Identify which cell holds the provided text, then report its (x, y) central coordinate. 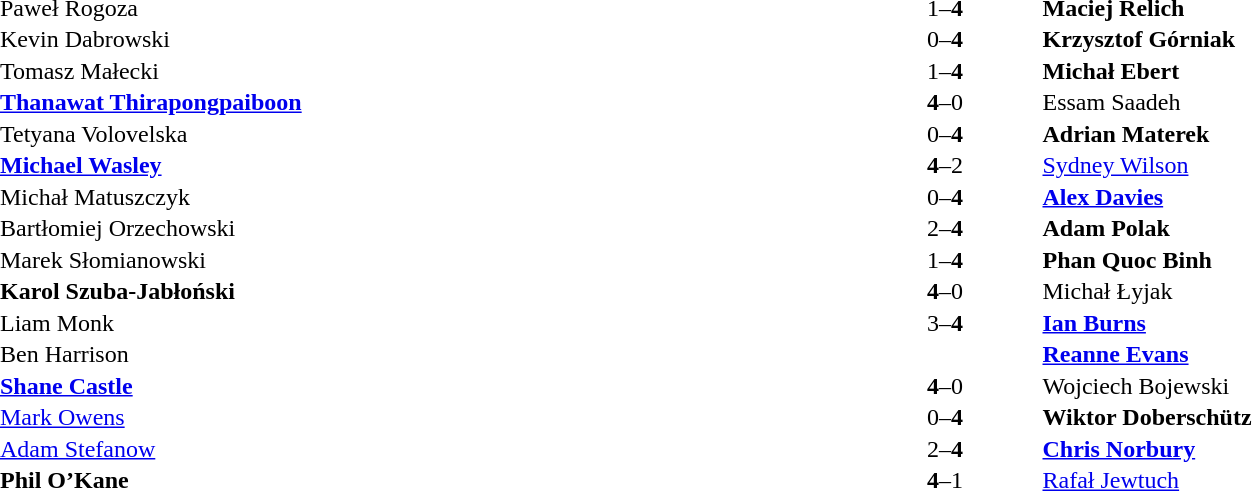
3–4 (944, 323)
4–2 (944, 165)
